Determine the (X, Y) coordinate at the center of the cell enclosing the given text.  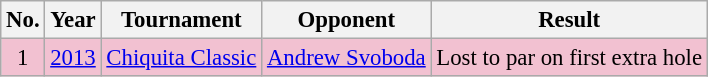
Andrew Svoboda (346, 58)
No. (23, 20)
Chiquita Classic (182, 58)
Lost to par on first extra hole (569, 58)
Tournament (182, 20)
1 (23, 58)
Opponent (346, 20)
Year (73, 20)
2013 (73, 58)
Result (569, 20)
